Extract the (X, Y) coordinate from the center of the cell holding the provided text.  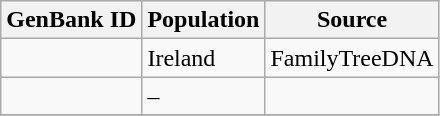
Population (204, 20)
Source (352, 20)
GenBank ID (72, 20)
FamilyTreeDNA (352, 58)
– (204, 96)
Ireland (204, 58)
